Output the (X, Y) coordinate of the center of the cell containing the given text.  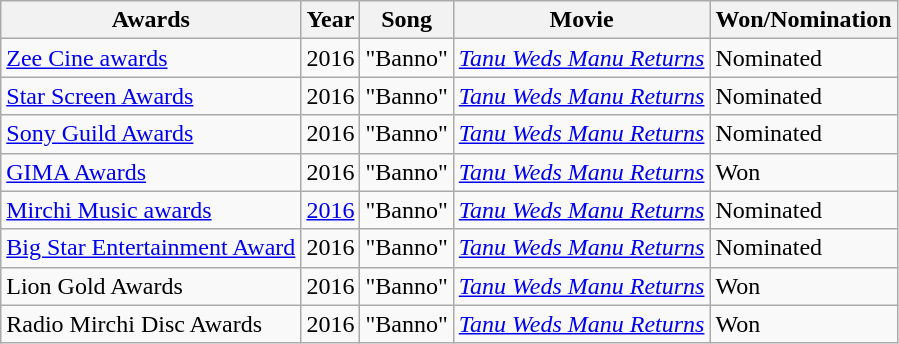
Lion Gold Awards (151, 286)
GIMA Awards (151, 172)
Big Star Entertainment Award (151, 248)
Song (406, 20)
Awards (151, 20)
Movie (582, 20)
Star Screen Awards (151, 96)
Mirchi Music awards (151, 210)
Zee Cine awards (151, 58)
Radio Mirchi Disc Awards (151, 324)
Year (330, 20)
Sony Guild Awards (151, 134)
Won/Nomination (804, 20)
